Detect which cell encompasses the target text, then output its [x, y] center coordinate. 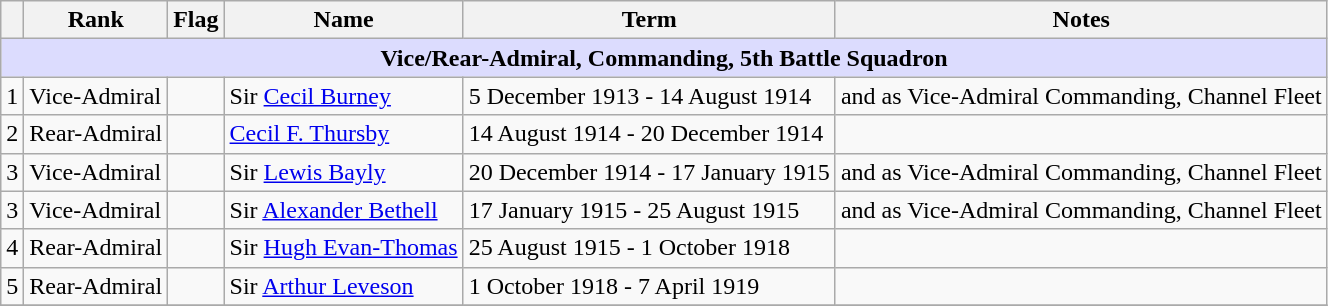
4 [12, 248]
Sir Lewis Bayly [344, 172]
Flag [196, 20]
Vice/Rear-Admiral, Commanding, 5th Battle Squadron [664, 58]
5 December 1913 - 14 August 1914 [649, 96]
Sir Arthur Leveson [344, 286]
1 [12, 96]
14 August 1914 - 20 December 1914 [649, 134]
1 October 1918 - 7 April 1919 [649, 286]
17 January 1915 - 25 August 1915 [649, 210]
25 August 1915 - 1 October 1918 [649, 248]
Rank [96, 20]
2 [12, 134]
Sir Cecil Burney [344, 96]
20 December 1914 - 17 January 1915 [649, 172]
Sir Hugh Evan-Thomas [344, 248]
Sir Alexander Bethell [344, 210]
Cecil F. Thursby [344, 134]
Term [649, 20]
Notes [1081, 20]
5 [12, 286]
Name [344, 20]
